Detect which cell encompasses the target text, then output its [x, y] center coordinate. 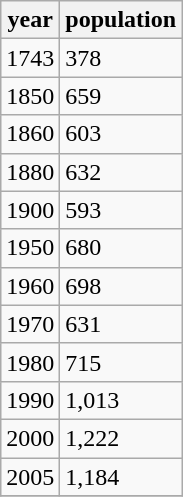
1850 [30, 96]
1980 [30, 362]
1880 [30, 172]
2000 [30, 438]
659 [121, 96]
year [30, 20]
632 [121, 172]
1950 [30, 248]
population [121, 20]
1,013 [121, 400]
1743 [30, 58]
593 [121, 210]
1860 [30, 134]
378 [121, 58]
698 [121, 286]
631 [121, 324]
1,222 [121, 438]
1,184 [121, 477]
1960 [30, 286]
680 [121, 248]
1990 [30, 400]
603 [121, 134]
1970 [30, 324]
1900 [30, 210]
715 [121, 362]
2005 [30, 477]
